Capture the cell that displays the provided text and extract its [X, Y] central coordinate. 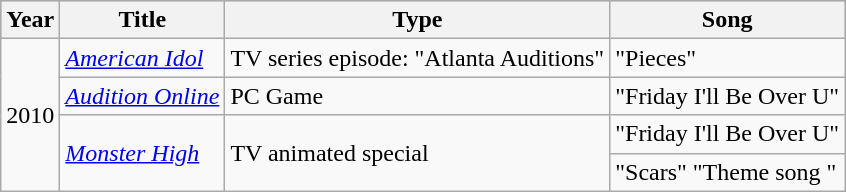
Monster High [142, 153]
2010 [30, 115]
PC Game [418, 96]
"Scars" "Theme song " [728, 172]
Audition Online [142, 96]
TV animated special [418, 153]
"Pieces" [728, 58]
Title [142, 20]
American Idol [142, 58]
TV series episode: "Atlanta Auditions" [418, 58]
Song [728, 20]
Year [30, 20]
Type [418, 20]
